Return [X, Y] of the center of cell containing provided text 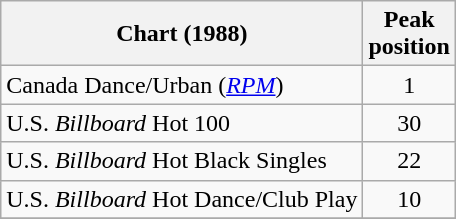
22 [409, 161]
10 [409, 199]
Peakposition [409, 34]
U.S. Billboard Hot 100 [182, 123]
30 [409, 123]
Canada Dance/Urban (RPM) [182, 85]
U.S. Billboard Hot Black Singles [182, 161]
U.S. Billboard Hot Dance/Club Play [182, 199]
Chart (1988) [182, 34]
1 [409, 85]
